Extract the [x, y] coordinate from the center of the cell holding the provided text.  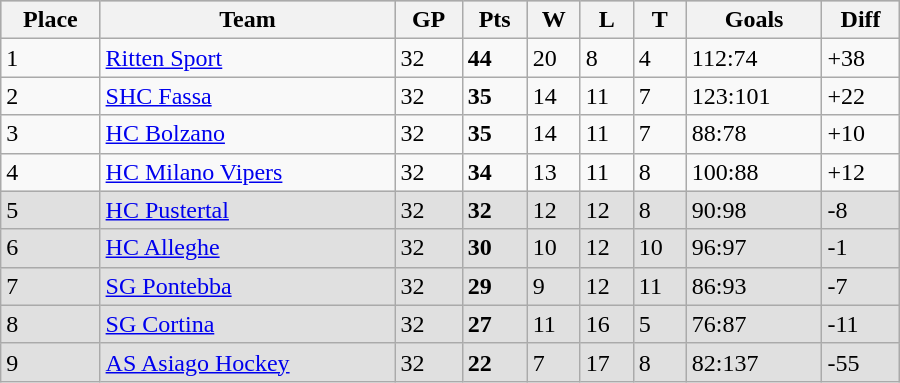
17 [606, 362]
W [554, 20]
-1 [860, 248]
HC Alleghe [248, 248]
90:98 [754, 210]
30 [494, 248]
76:87 [754, 324]
T [660, 20]
+22 [860, 96]
HC Bolzano [248, 134]
1 [50, 58]
3 [50, 134]
16 [606, 324]
Pts [494, 20]
L [606, 20]
-8 [860, 210]
22 [494, 362]
HC Pustertal [248, 210]
86:93 [754, 286]
+38 [860, 58]
Place [50, 20]
20 [554, 58]
100:88 [754, 172]
27 [494, 324]
HC Milano Vipers [248, 172]
96:97 [754, 248]
29 [494, 286]
Ritten Sport [248, 58]
112:74 [754, 58]
Goals [754, 20]
-55 [860, 362]
SHC Fassa [248, 96]
2 [50, 96]
34 [494, 172]
SG Cortina [248, 324]
44 [494, 58]
-7 [860, 286]
6 [50, 248]
AS Asiago Hockey [248, 362]
-11 [860, 324]
+12 [860, 172]
82:137 [754, 362]
SG Pontebba [248, 286]
88:78 [754, 134]
GP [428, 20]
Diff [860, 20]
+10 [860, 134]
Team [248, 20]
13 [554, 172]
123:101 [754, 96]
